Locate the cell with the specified text and output its (X, Y) center coordinate. 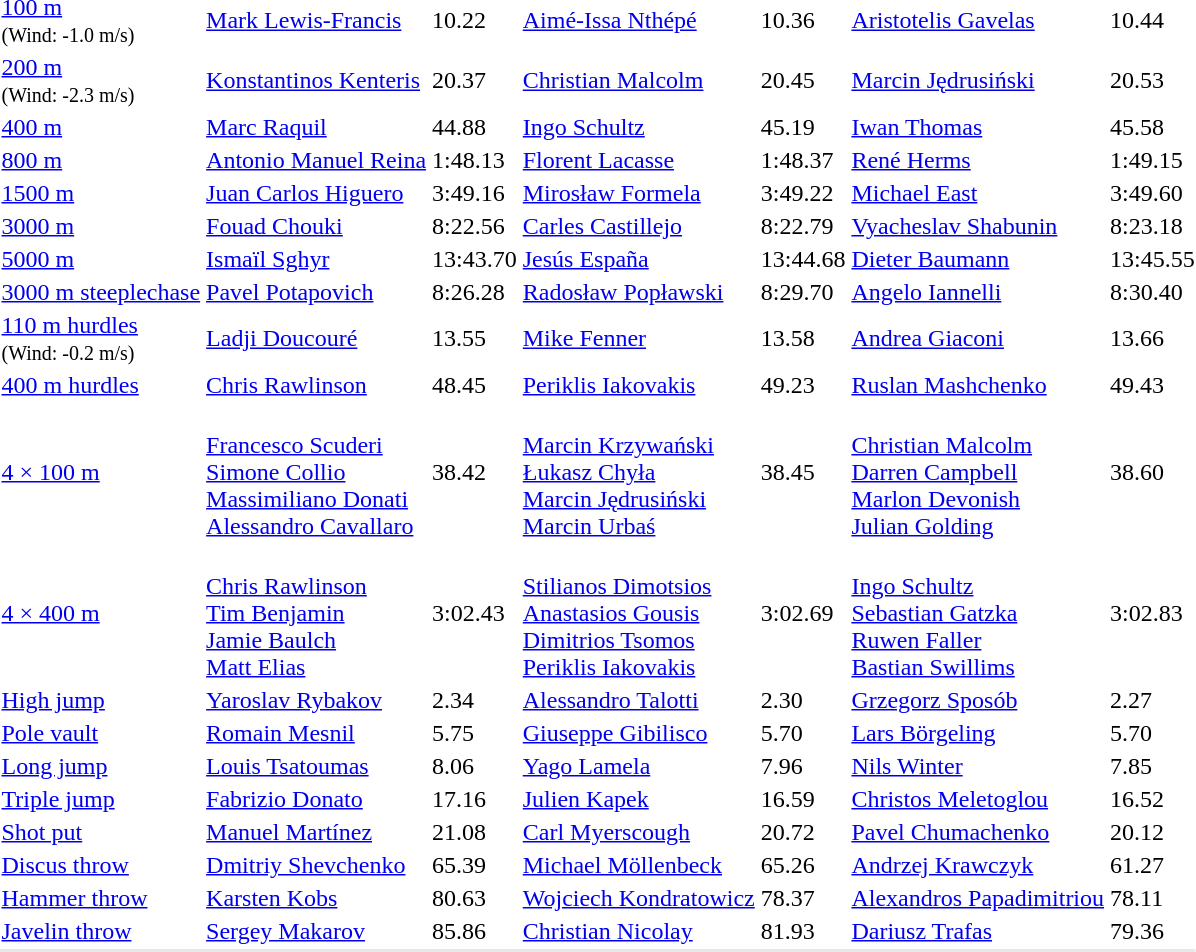
Marc Raquil (316, 127)
110 m hurdles(Wind: -0.2 m/s) (101, 338)
René Herms (978, 160)
Pole vault (101, 733)
Karsten Kobs (316, 898)
Konstantinos Kenteris (316, 80)
Fouad Chouki (316, 226)
38.45 (803, 472)
Ladji Doucouré (316, 338)
65.39 (475, 865)
20.37 (475, 80)
Dieter Baumann (978, 259)
44.88 (475, 127)
Michael Möllenbeck (638, 865)
Pavel Chumachenko (978, 832)
Mike Fenner (638, 338)
80.63 (475, 898)
Ruslan Mashchenko (978, 385)
Yago Lamela (638, 766)
49.23 (803, 385)
Periklis Iakovakis (638, 385)
1:48.13 (475, 160)
High jump (101, 700)
85.86 (475, 931)
5.70 (803, 733)
Vyacheslav Shabunin (978, 226)
Yaroslav Rybakov (316, 700)
Marcin Jędrusiński (978, 80)
13.58 (803, 338)
1500 m (101, 193)
Sergey Makarov (316, 931)
Florent Lacasse (638, 160)
Antonio Manuel Reina (316, 160)
Manuel Martínez (316, 832)
Long jump (101, 766)
3000 m (101, 226)
Discus throw (101, 865)
Radosław Popławski (638, 292)
Chris Rawlinson (316, 385)
Christian MalcolmDarren CampbellMarlon Devonish Julian Golding (978, 472)
Pavel Potapovich (316, 292)
Angelo Iannelli (978, 292)
45.19 (803, 127)
13:43.70 (475, 259)
Christian Nicolay (638, 931)
8:22.56 (475, 226)
Jesús España (638, 259)
5000 m (101, 259)
3000 m steeplechase (101, 292)
13.55 (475, 338)
Carl Myerscough (638, 832)
78.37 (803, 898)
Shot put (101, 832)
Juan Carlos Higuero (316, 193)
8:29.70 (803, 292)
Ismaïl Sghyr (316, 259)
3:02.43 (475, 613)
Giuseppe Gibilisco (638, 733)
8:26.28 (475, 292)
800 m (101, 160)
3:02.69 (803, 613)
3:49.22 (803, 193)
21.08 (475, 832)
Grzegorz Sposób (978, 700)
Dariusz Trafas (978, 931)
Carles Castillejo (638, 226)
17.16 (475, 799)
2.30 (803, 700)
Dmitriy Shevchenko (316, 865)
Nils Winter (978, 766)
Romain Mesnil (316, 733)
Francesco ScuderiSimone CollioMassimiliano Donati Alessandro Cavallaro (316, 472)
Mirosław Formela (638, 193)
Julien Kapek (638, 799)
Hammer throw (101, 898)
Michael East (978, 193)
Christian Malcolm (638, 80)
13:44.68 (803, 259)
48.45 (475, 385)
Fabrizio Donato (316, 799)
200 m(Wind: -2.3 m/s) (101, 80)
Triple jump (101, 799)
20.72 (803, 832)
Marcin KrzywańskiŁukasz ChyłaMarcin Jędrusiński Marcin Urbaś (638, 472)
1:48.37 (803, 160)
8.06 (475, 766)
16.59 (803, 799)
Christos Meletoglou (978, 799)
Andrzej Krawczyk (978, 865)
Javelin throw (101, 931)
Louis Tsatoumas (316, 766)
Andrea Giaconi (978, 338)
8:22.79 (803, 226)
400 m (101, 127)
400 m hurdles (101, 385)
2.34 (475, 700)
Alessandro Talotti (638, 700)
Wojciech Kondratowicz (638, 898)
4 × 100 m (101, 472)
4 × 400 m (101, 613)
Alexandros Papadimitriou (978, 898)
81.93 (803, 931)
3:49.16 (475, 193)
Chris RawlinsonTim BenjaminJamie Baulch Matt Elias (316, 613)
Lars Börgeling (978, 733)
65.26 (803, 865)
Ingo Schultz (638, 127)
20.45 (803, 80)
Iwan Thomas (978, 127)
7.96 (803, 766)
Stilianos DimotsiosAnastasios GousisDimitrios Tsomos Periklis Iakovakis (638, 613)
Ingo SchultzSebastian GatzkaRuwen Faller Bastian Swillims (978, 613)
38.42 (475, 472)
5.75 (475, 733)
